Identify which cell holds the provided text, then report its [X, Y] central coordinate. 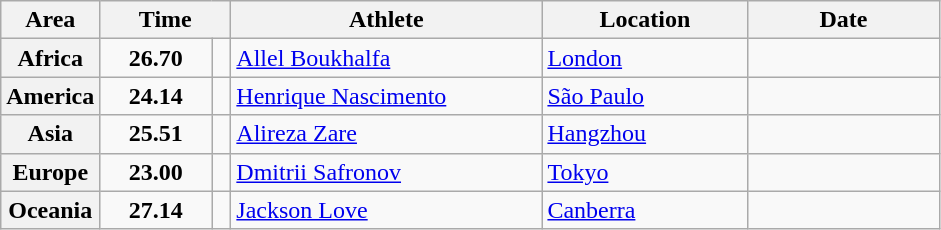
Canberra [645, 210]
27.14 [156, 210]
25.51 [156, 134]
Alireza Zare [386, 134]
Asia [50, 134]
Africa [50, 58]
Europe [50, 172]
America [50, 96]
Location [645, 20]
24.14 [156, 96]
London [645, 58]
Jackson Love [386, 210]
Athlete [386, 20]
Date [844, 20]
23.00 [156, 172]
26.70 [156, 58]
Dmitrii Safronov [386, 172]
Tokyo [645, 172]
Hangzhou [645, 134]
Allel Boukhalfa [386, 58]
Area [50, 20]
São Paulo [645, 96]
Henrique Nascimento [386, 96]
Time [166, 20]
Oceania [50, 210]
